Pinpoint the cell where the given text exists, returning its (X, Y) midpoint coordinate. 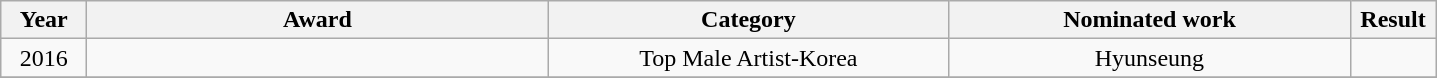
Top Male Artist-Korea (748, 58)
Hyunseung (1150, 58)
Year (44, 20)
Nominated work (1150, 20)
Result (1393, 20)
2016 (44, 58)
Category (748, 20)
Award (318, 20)
